Extract the (X, Y) coordinate from the center of the cell holding the provided text.  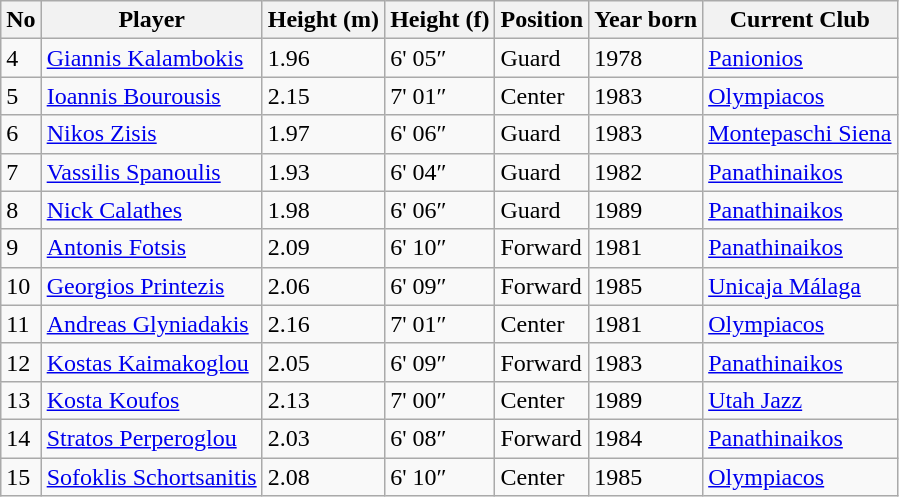
1.93 (323, 172)
1984 (646, 438)
2.09 (323, 248)
1978 (646, 58)
Year born (646, 20)
7 (21, 172)
2.03 (323, 438)
Height (f) (440, 20)
Kosta Koufos (152, 400)
Current Club (800, 20)
6' 08″ (440, 438)
1.96 (323, 58)
Ioannis Bourousis (152, 96)
6' 04″ (440, 172)
Height (m) (323, 20)
2.15 (323, 96)
Andreas Glyniadakis (152, 324)
2.06 (323, 286)
2.08 (323, 477)
Utah Jazz (800, 400)
1.98 (323, 210)
Vassilis Spanoulis (152, 172)
Antonis Fotsis (152, 248)
1982 (646, 172)
Nikos Zisis (152, 134)
6' 05″ (440, 58)
Kostas Kaimakoglou (152, 362)
Giannis Kalambokis (152, 58)
13 (21, 400)
5 (21, 96)
11 (21, 324)
9 (21, 248)
7' 00″ (440, 400)
Stratos Perperoglou (152, 438)
Unicaja Málaga (800, 286)
4 (21, 58)
12 (21, 362)
2.16 (323, 324)
10 (21, 286)
Panionios (800, 58)
15 (21, 477)
6 (21, 134)
Montepaschi Siena (800, 134)
Position (542, 20)
Player (152, 20)
Sofoklis Schortsanitis (152, 477)
14 (21, 438)
2.13 (323, 400)
8 (21, 210)
1.97 (323, 134)
Nick Calathes (152, 210)
No (21, 20)
2.05 (323, 362)
Georgios Printezis (152, 286)
